Search for the cell housing the specified text and yield its [X, Y] center coordinate. 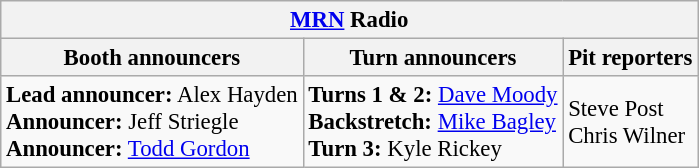
Turns 1 & 2: Dave MoodyBackstretch: Mike BagleyTurn 3: Kyle Rickey [433, 122]
Pit reporters [630, 58]
Turn announcers [433, 58]
Lead announcer: Alex HaydenAnnouncer: Jeff StriegleAnnouncer: Todd Gordon [152, 122]
Booth announcers [152, 58]
MRN Radio [350, 20]
Steve PostChris Wilner [630, 122]
